For the text-containing cell, return its midpoint in (X, Y) coordinate format. 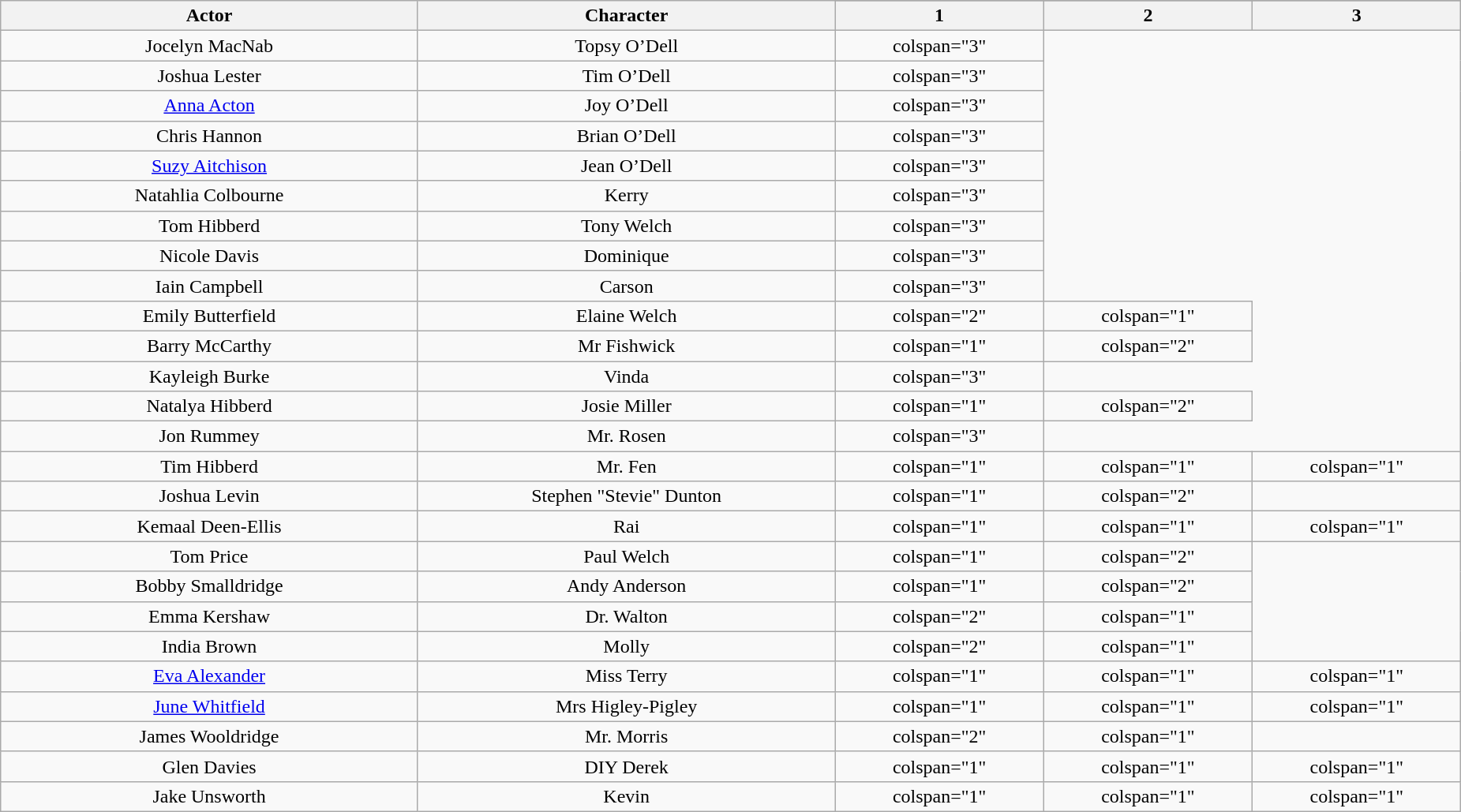
Tim Hibberd (210, 466)
Joshua Levin (210, 496)
Topsy O’Dell (627, 46)
3 (1357, 16)
Suzy Aitchison (210, 166)
Kayleigh Burke (210, 376)
Dominique (627, 256)
Natalya Hibberd (210, 406)
Josie Miller (627, 406)
Joshua Lester (210, 76)
Barry McCarthy (210, 346)
Emily Butterfield (210, 316)
Tom Hibberd (210, 226)
Jake Unsworth (210, 796)
Nicole Davis (210, 256)
Jon Rummey (210, 436)
Elaine Welch (627, 316)
Glen Davies (210, 766)
Natahlia Colbourne (210, 196)
Tim O’Dell (627, 76)
Brian O’Dell (627, 136)
2 (1148, 16)
Mr Fishwick (627, 346)
Kevin (627, 796)
Mrs Higley-Pigley (627, 706)
Molly (627, 646)
Dr. Walton (627, 616)
Iain Campbell (210, 286)
1 (939, 16)
Chris Hannon (210, 136)
June Whitfield (210, 706)
Jocelyn MacNab (210, 46)
Paul Welch (627, 556)
DIY Derek (627, 766)
Tony Welch (627, 226)
Tom Price (210, 556)
Emma Kershaw (210, 616)
Bobby Smalldridge (210, 586)
Mr. Morris (627, 736)
Mr. Rosen (627, 436)
Anna Acton (210, 106)
Mr. Fen (627, 466)
Kerry (627, 196)
Vinda (627, 376)
Joy O’Dell (627, 106)
Jean O’Dell (627, 166)
Andy Anderson (627, 586)
Eva Alexander (210, 676)
Carson (627, 286)
Miss Terry (627, 676)
Actor (210, 16)
James Wooldridge (210, 736)
Kemaal Deen-Ellis (210, 526)
Rai (627, 526)
India Brown (210, 646)
Character (627, 16)
Stephen "Stevie" Dunton (627, 496)
